Extract the (X, Y) coordinate from the center of the cell holding the provided text.  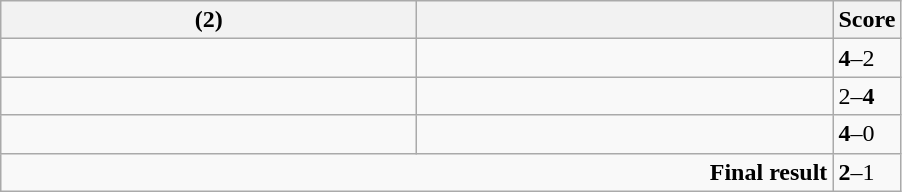
4–0 (867, 134)
4–2 (867, 58)
2–1 (867, 172)
(2) (209, 20)
2–4 (867, 96)
Score (867, 20)
Final result (417, 172)
